Extract the (X, Y) coordinate from the center of the cell holding the provided text.  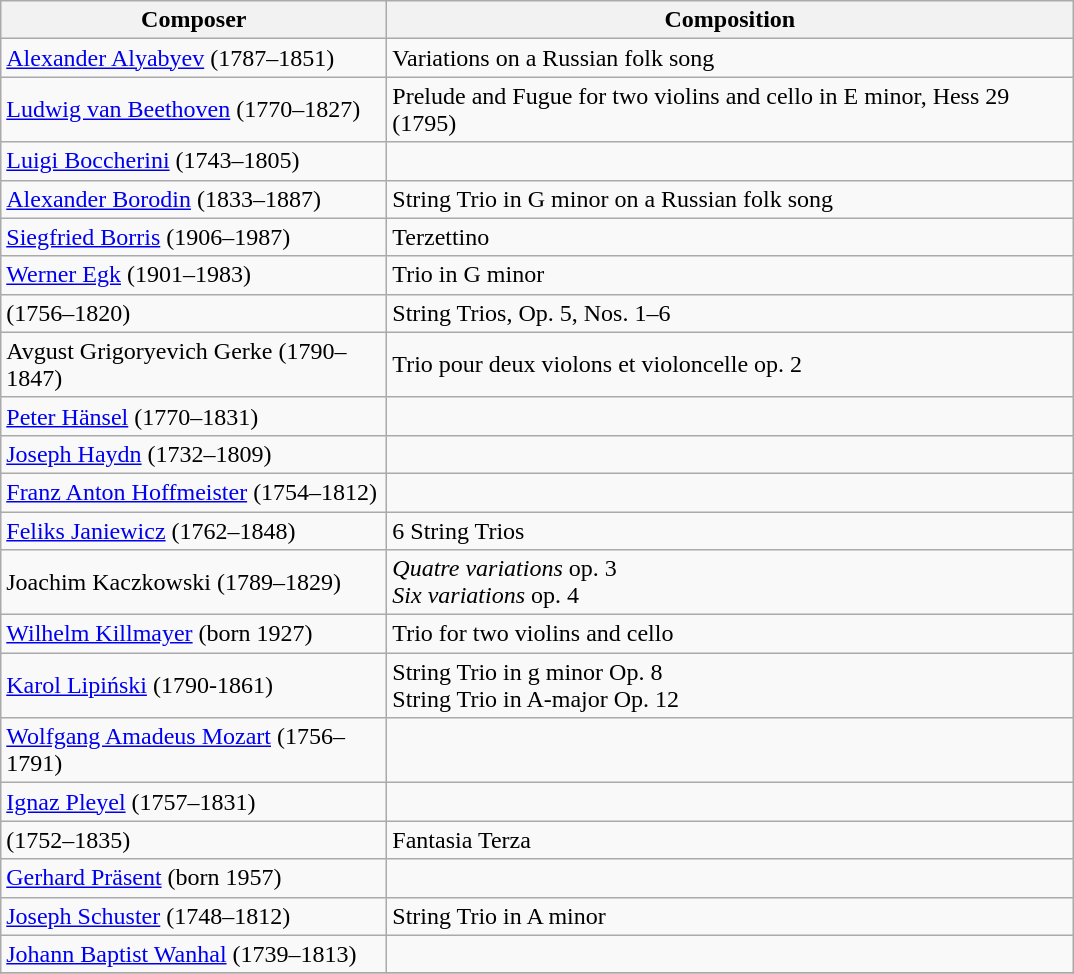
Trio in G minor (730, 275)
Composer (194, 20)
Feliks Janiewicz (1762–1848) (194, 531)
Ludwig van Beethoven (1770–1827) (194, 110)
String Trio in A minor (730, 916)
Terzettino (730, 237)
Trio pour deux violons et violoncelle op. 2 (730, 364)
Karol Lipiński (1790-1861) (194, 686)
Luigi Boccherini (1743–1805) (194, 161)
(1756–1820) (194, 313)
Trio for two violins and cello (730, 634)
Fantasia Terza (730, 840)
Siegfried Borris (1906–1987) (194, 237)
Wolfgang Amadeus Mozart (1756–1791) (194, 750)
Peter Hänsel (1770–1831) (194, 416)
Prelude and Fugue for two violins and cello in E minor, Hess 29 (1795) (730, 110)
Composition (730, 20)
Joseph Schuster (1748–1812) (194, 916)
Joachim Kaczkowski (1789–1829) (194, 582)
Alexander Alyabyev (1787–1851) (194, 58)
String Trios, Op. 5, Nos. 1–6 (730, 313)
Avgust Grigoryevich Gerke (1790–1847) (194, 364)
Variations on a Russian folk song (730, 58)
Wilhelm Killmayer (born 1927) (194, 634)
Werner Egk (1901–1983) (194, 275)
Johann Baptist Wanhal (1739–1813) (194, 954)
6 String Trios (730, 531)
Franz Anton Hoffmeister (1754–1812) (194, 492)
Quatre variations op. 3Six variations op. 4 (730, 582)
Ignaz Pleyel (1757–1831) (194, 802)
Joseph Haydn (1732–1809) (194, 454)
(1752–1835) (194, 840)
Alexander Borodin (1833–1887) (194, 199)
String Trio in G minor on a Russian folk song (730, 199)
Gerhard Präsent (born 1957) (194, 878)
String Trio in g minor Op. 8String Trio in A-major Op. 12 (730, 686)
